Detect which cell encompasses the target text, then output its [X, Y] center coordinate. 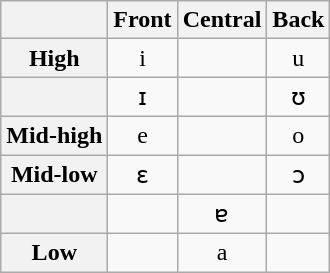
Mid-low [54, 174]
o [298, 135]
ɐ [222, 214]
ʊ [298, 97]
ԑ [142, 174]
a [222, 253]
Low [54, 253]
High [54, 58]
Front [142, 20]
Mid-high [54, 135]
i [142, 58]
Central [222, 20]
Back [298, 20]
e [142, 135]
ɔ [298, 174]
u [298, 58]
ɪ [142, 97]
